Locate the cell with the specified text and output its [X, Y] center coordinate. 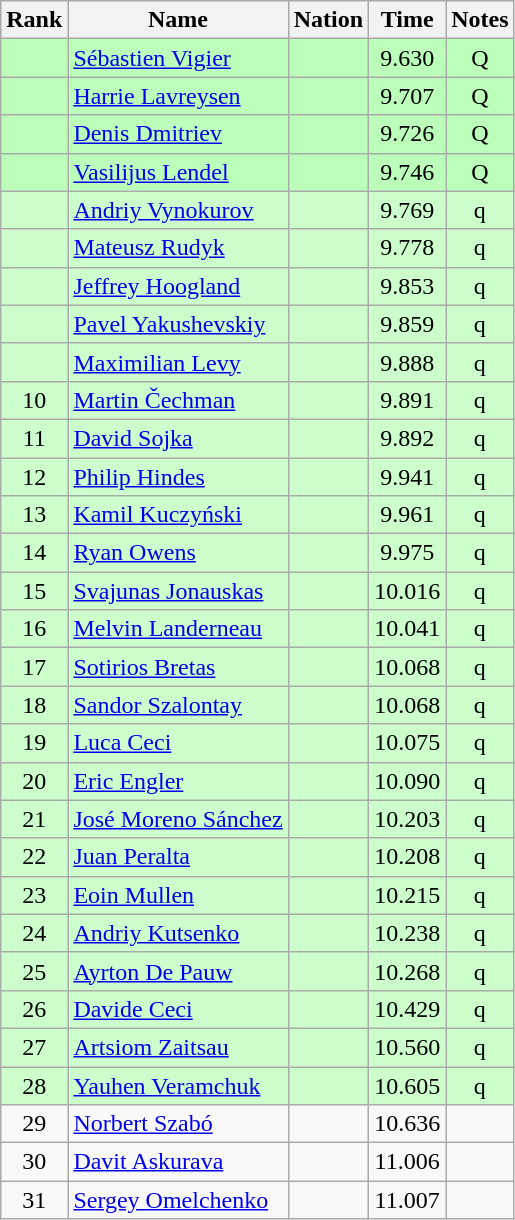
9.888 [408, 362]
Jeffrey Hoogland [178, 286]
Mateusz Rudyk [178, 248]
11 [34, 438]
David Sojka [178, 438]
Ayrton De Pauw [178, 971]
13 [34, 515]
11.007 [408, 1200]
10.560 [408, 1047]
25 [34, 971]
10.636 [408, 1124]
10 [34, 400]
30 [34, 1162]
28 [34, 1085]
20 [34, 781]
Davit Askurava [178, 1162]
Svajunas Jonauskas [178, 591]
Kamil Kuczyński [178, 515]
21 [34, 819]
15 [34, 591]
9.975 [408, 553]
10.268 [408, 971]
Vasilijus Lendel [178, 172]
Martin Čechman [178, 400]
Juan Peralta [178, 857]
9.769 [408, 210]
Yauhen Veramchuk [178, 1085]
27 [34, 1047]
16 [34, 629]
Artsiom Zaitsau [178, 1047]
10.203 [408, 819]
10.215 [408, 895]
Denis Dmitriev [178, 134]
Eoin Mullen [178, 895]
10.429 [408, 1009]
10.016 [408, 591]
19 [34, 743]
9.707 [408, 96]
Sergey Omelchenko [178, 1200]
Philip Hindes [178, 477]
12 [34, 477]
24 [34, 933]
14 [34, 553]
Notes [480, 20]
Andriy Vynokurov [178, 210]
Sotirios Bretas [178, 667]
18 [34, 705]
9.778 [408, 248]
Norbert Szabó [178, 1124]
Rank [34, 20]
José Moreno Sánchez [178, 819]
Melvin Landerneau [178, 629]
17 [34, 667]
9.941 [408, 477]
Ryan Owens [178, 553]
Maximilian Levy [178, 362]
Luca Ceci [178, 743]
23 [34, 895]
9.892 [408, 438]
9.859 [408, 324]
10.041 [408, 629]
26 [34, 1009]
10.208 [408, 857]
9.746 [408, 172]
29 [34, 1124]
10.090 [408, 781]
Sébastien Vigier [178, 58]
9.630 [408, 58]
9.961 [408, 515]
Harrie Lavreysen [178, 96]
11.006 [408, 1162]
22 [34, 857]
Davide Ceci [178, 1009]
Nation [328, 20]
31 [34, 1200]
9.726 [408, 134]
Time [408, 20]
Name [178, 20]
Pavel Yakushevskiy [178, 324]
10.605 [408, 1085]
Sandor Szalontay [178, 705]
10.238 [408, 933]
10.075 [408, 743]
Eric Engler [178, 781]
9.853 [408, 286]
Andriy Kutsenko [178, 933]
9.891 [408, 400]
